Capture the cell that displays the provided text and extract its [x, y] central coordinate. 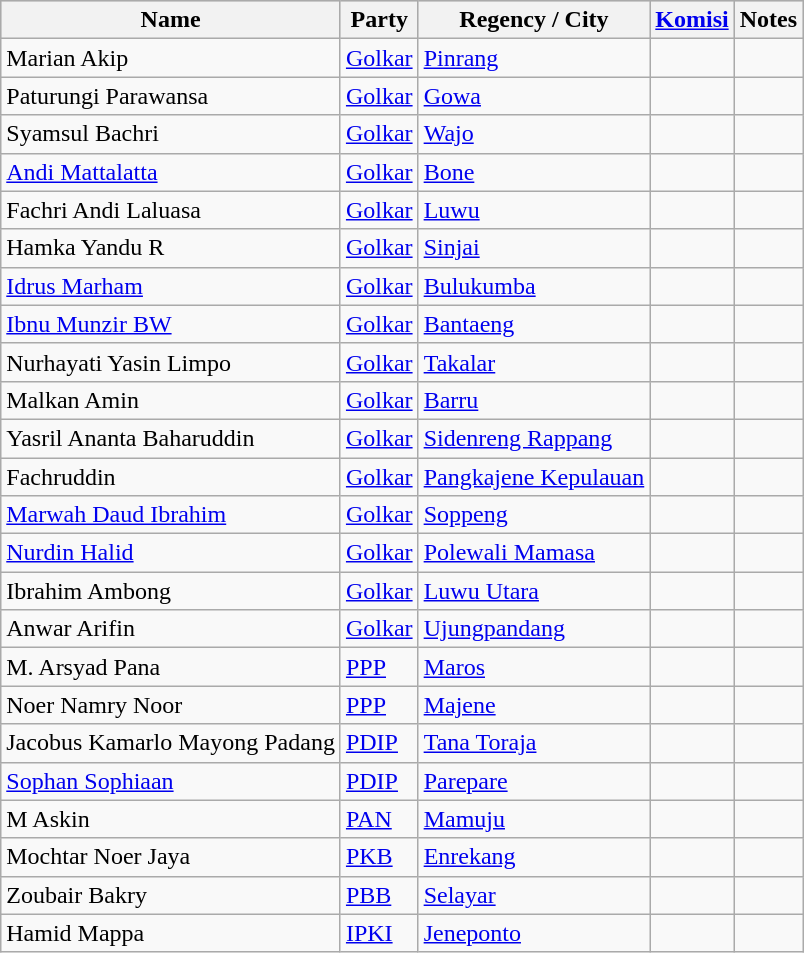
Parepare [534, 781]
Paturungi Parawansa [171, 96]
Maros [534, 667]
Regency / City [534, 20]
Andi Mattalatta [171, 172]
Ibrahim Ambong [171, 591]
Zoubair Bakry [171, 895]
Nurhayati Yasin Limpo [171, 362]
Jeneponto [534, 933]
Marian Akip [171, 58]
PBB [379, 895]
M. Arsyad Pana [171, 667]
Malkan Amin [171, 400]
Syamsul Bachri [171, 134]
Takalar [534, 362]
Idrus Marham [171, 286]
Polewali Mamasa [534, 553]
PAN [379, 819]
Selayar [534, 895]
Sinjai [534, 248]
Hamid Mappa [171, 933]
Nurdin Halid [171, 553]
Name [171, 20]
Jacobus Kamarlo Mayong Padang [171, 743]
Wajo [534, 134]
Ujungpandang [534, 629]
PKB [379, 857]
Bone [534, 172]
Majene [534, 705]
Noer Namry Noor [171, 705]
Pinrang [534, 58]
Sidenreng Rappang [534, 438]
Sophan Sophiaan [171, 781]
Luwu Utara [534, 591]
Gowa [534, 96]
Mamuju [534, 819]
Fachri Andi Laluasa [171, 210]
Mochtar Noer Jaya [171, 857]
Yasril Ananta Baharuddin [171, 438]
Marwah Daud Ibrahim [171, 515]
Notes [768, 20]
Tana Toraja [534, 743]
M Askin [171, 819]
Party [379, 20]
Fachruddin [171, 477]
Soppeng [534, 515]
Barru [534, 400]
IPKI [379, 933]
Luwu [534, 210]
Bantaeng [534, 324]
Ibnu Munzir BW [171, 324]
Hamka Yandu R [171, 248]
Komisi [692, 20]
Enrekang [534, 857]
Bulukumba [534, 286]
Anwar Arifin [171, 629]
Pangkajene Kepulauan [534, 477]
